Locate the cell with the specified text and output its (x, y) center coordinate. 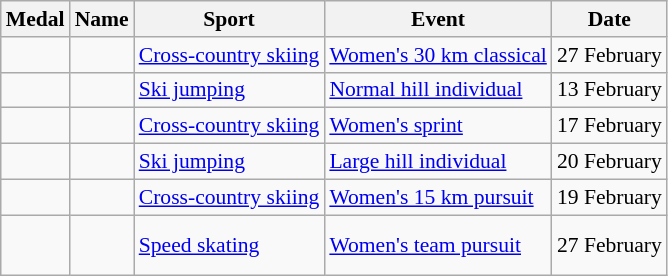
Large hill individual (438, 162)
Normal hill individual (438, 90)
17 February (610, 126)
Women's sprint (438, 126)
Women's 30 km classical (438, 55)
Event (438, 19)
13 February (610, 90)
Women's team pursuit (438, 246)
Name (102, 19)
20 February (610, 162)
Women's 15 km pursuit (438, 197)
Sport (230, 19)
Date (610, 19)
19 February (610, 197)
Speed skating (230, 246)
Medal (36, 19)
